Locate the cell with the specified text and output its [X, Y] center coordinate. 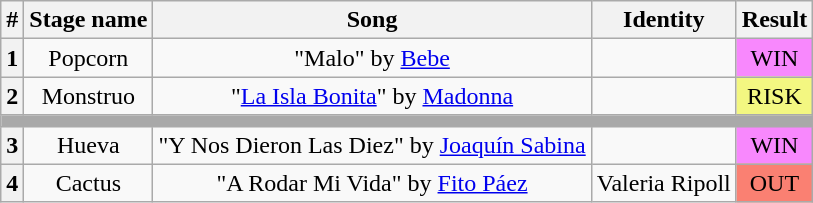
Hueva [88, 145]
Valeria Ripoll [664, 183]
# [12, 20]
3 [12, 145]
Identity [664, 20]
"Y Nos Dieron Las Diez" by Joaquín Sabina [372, 145]
"A Rodar Mi Vida" by Fito Páez [372, 183]
Popcorn [88, 58]
Result [774, 20]
"La Isla Bonita" by Madonna [372, 96]
2 [12, 96]
"Malo" by Bebe [372, 58]
Monstruo [88, 96]
4 [12, 183]
Song [372, 20]
OUT [774, 183]
1 [12, 58]
Cactus [88, 183]
RISK [774, 96]
Stage name [88, 20]
